From the cell containing the given text, extract its center point as [x, y] coordinate. 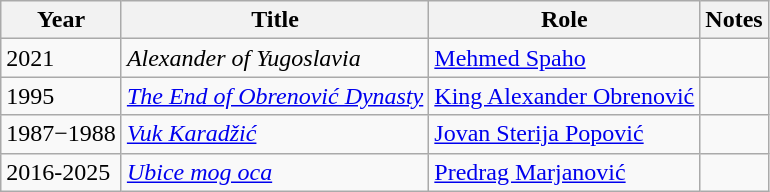
1995 [62, 96]
Title [274, 20]
2016-2025 [62, 172]
Vuk Karadžić [274, 134]
Year [62, 20]
Mehmed Spaho [564, 58]
Role [564, 20]
Jovan Sterija Popović [564, 134]
Ubice mog oca [274, 172]
King Alexander Obrenović [564, 96]
The End of Obrenović Dynasty [274, 96]
1987−1988 [62, 134]
2021 [62, 58]
Alexander of Yugoslavia [274, 58]
Predrag Marjanović [564, 172]
Notes [734, 20]
